Find where the given text appears and provide that cell's center as (X, Y) coordinate. 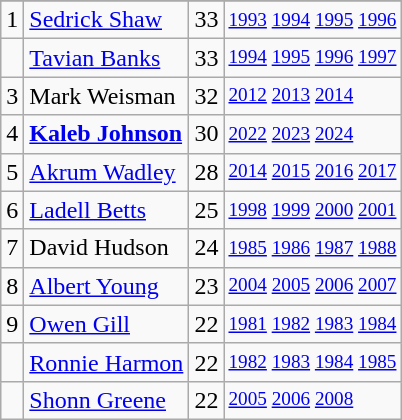
Tavian Banks (106, 58)
Sedrick Shaw (106, 20)
24 (206, 248)
Shonn Greene (106, 400)
2005 2006 2008 (312, 400)
Akrum Wadley (106, 172)
1 (12, 20)
1981 1982 1983 1984 (312, 324)
28 (206, 172)
Albert Young (106, 286)
8 (12, 286)
4 (12, 134)
1998 1999 2000 2001 (312, 210)
3 (12, 96)
23 (206, 286)
David Hudson (106, 248)
32 (206, 96)
25 (206, 210)
2014 2015 2016 2017 (312, 172)
Ladell Betts (106, 210)
2012 2013 2014 (312, 96)
1994 1995 1996 1997 (312, 58)
7 (12, 248)
Ronnie Harmon (106, 362)
1993 1994 1995 1996 (312, 20)
5 (12, 172)
Mark Weisman (106, 96)
2022 2023 2024 (312, 134)
9 (12, 324)
Owen Gill (106, 324)
1982 1983 1984 1985 (312, 362)
30 (206, 134)
1985 1986 1987 1988 (312, 248)
Kaleb Johnson (106, 134)
2004 2005 2006 2007 (312, 286)
6 (12, 210)
